Extract the [x, y] coordinate from the center of the cell holding the provided text.  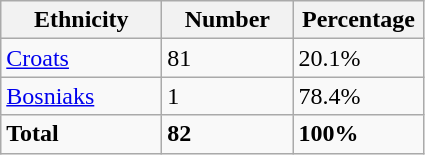
82 [228, 134]
Ethnicity [82, 20]
Croats [82, 58]
1 [228, 96]
20.1% [358, 58]
Total [82, 134]
78.4% [358, 96]
Bosniaks [82, 96]
81 [228, 58]
100% [358, 134]
Number [228, 20]
Percentage [358, 20]
